Scan for the cell matching the given text and deliver its [x, y] coordinate at center. 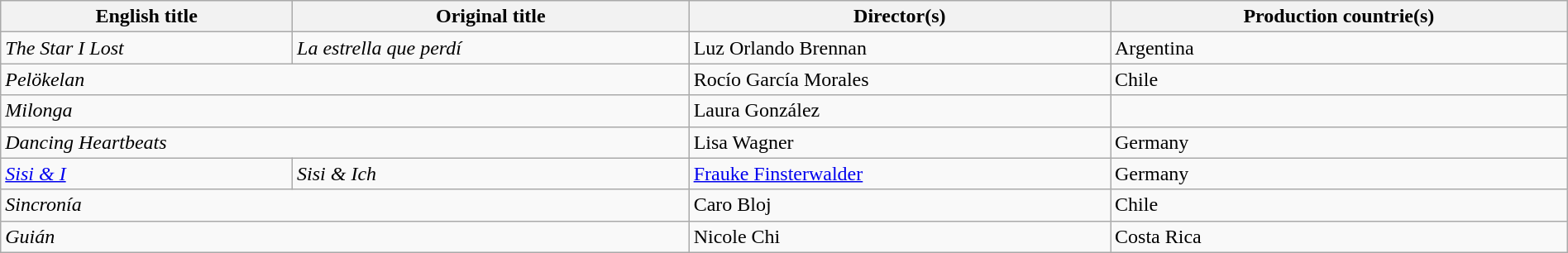
Sincronía [345, 205]
Milonga [345, 111]
Production countrie(s) [1338, 17]
Original title [491, 17]
Director(s) [900, 17]
Rocío García Morales [900, 79]
English title [147, 17]
Argentina [1338, 48]
Pelökelan [345, 79]
The Star I Lost [147, 48]
La estrella que perdí [491, 48]
Luz Orlando Brennan [900, 48]
Dancing Heartbeats [345, 142]
Costa Rica [1338, 236]
Frauke Finsterwalder [900, 174]
Sisi & I [147, 174]
Caro Bloj [900, 205]
Sisi & Ich [491, 174]
Laura González [900, 111]
Nicole Chi [900, 236]
Guián [345, 236]
Lisa Wagner [900, 142]
